Search for the cell housing the specified text and yield its (X, Y) center coordinate. 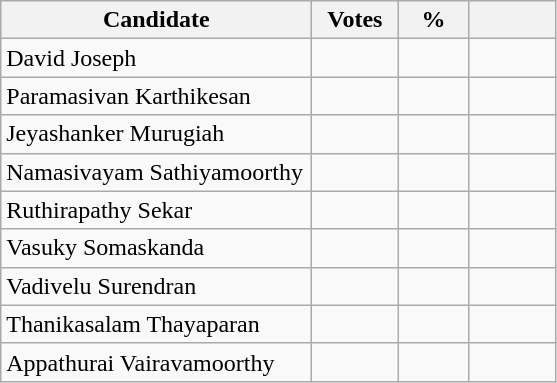
Ruthirapathy Sekar (156, 210)
Vasuky Somaskanda (156, 248)
Jeyashanker Murugiah (156, 134)
Votes (355, 20)
Namasivayam Sathiyamoorthy (156, 172)
Vadivelu Surendran (156, 286)
David Joseph (156, 58)
Paramasivan Karthikesan (156, 96)
% (434, 20)
Appathurai Vairavamoorthy (156, 362)
Candidate (156, 20)
Thanikasalam Thayaparan (156, 324)
